Scan for the cell matching the given text and deliver its [x, y] coordinate at center. 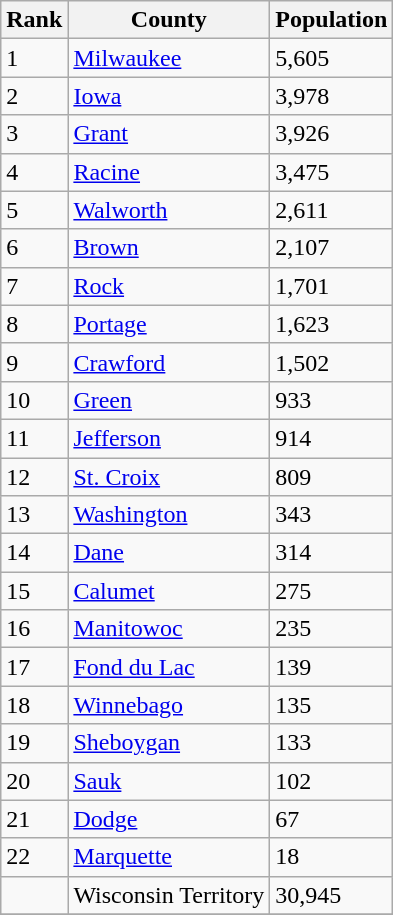
County [169, 20]
22 [34, 857]
St. Croix [169, 477]
Milwaukee [169, 58]
933 [332, 400]
8 [34, 324]
275 [332, 591]
Walworth [169, 210]
3,926 [332, 134]
Dodge [169, 819]
3,475 [332, 172]
2,107 [332, 248]
4 [34, 172]
5 [34, 210]
9 [34, 362]
Winnebago [169, 705]
17 [34, 667]
7 [34, 286]
13 [34, 515]
Racine [169, 172]
Jefferson [169, 438]
Brown [169, 248]
1,502 [332, 362]
Washington [169, 515]
Marquette [169, 857]
16 [34, 629]
30,945 [332, 895]
Portage [169, 324]
14 [34, 553]
133 [332, 743]
10 [34, 400]
12 [34, 477]
Grant [169, 134]
Wisconsin Territory [169, 895]
20 [34, 781]
Green [169, 400]
2 [34, 96]
3,978 [332, 96]
Crawford [169, 362]
Fond du Lac [169, 667]
Sheboygan [169, 743]
15 [34, 591]
19 [34, 743]
Iowa [169, 96]
Rank [34, 20]
Sauk [169, 781]
Manitowoc [169, 629]
2,611 [332, 210]
1 [34, 58]
102 [332, 781]
Rock [169, 286]
809 [332, 477]
343 [332, 515]
235 [332, 629]
139 [332, 667]
Dane [169, 553]
1,623 [332, 324]
21 [34, 819]
6 [34, 248]
1,701 [332, 286]
Population [332, 20]
135 [332, 705]
314 [332, 553]
11 [34, 438]
Calumet [169, 591]
5,605 [332, 58]
67 [332, 819]
914 [332, 438]
3 [34, 134]
